Locate the cell with the specified text and output its [x, y] center coordinate. 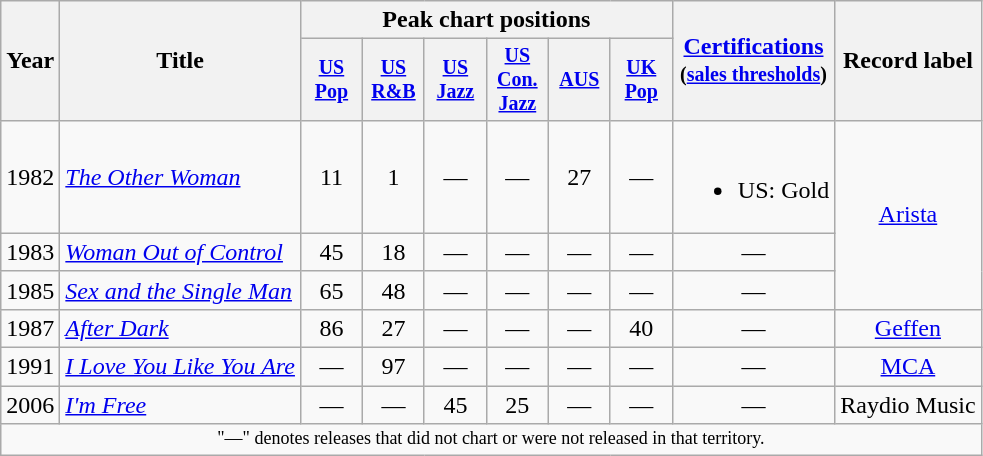
Title [180, 61]
40 [641, 328]
2006 [30, 405]
1987 [30, 328]
After Dark [180, 328]
18 [393, 252]
1985 [30, 290]
Geffen [908, 328]
Certifications(sales thresholds) [753, 61]
1982 [30, 176]
Woman Out of Control [180, 252]
UK Pop [641, 80]
Record label [908, 61]
65 [331, 290]
86 [331, 328]
25 [517, 405]
MCA [908, 367]
USJazz [455, 80]
I'm Free [180, 405]
Raydio Music [908, 405]
AUS [579, 80]
11 [331, 176]
1 [393, 176]
I Love You Like You Are [180, 367]
Arista [908, 214]
US: Gold [753, 176]
Sex and the Single Man [180, 290]
Peak chart positions [486, 20]
USR&B [393, 80]
USCon. Jazz [517, 80]
"—" denotes releases that did not chart or were not released in that territory. [491, 440]
1983 [30, 252]
48 [393, 290]
1991 [30, 367]
97 [393, 367]
US Pop [331, 80]
The Other Woman [180, 176]
Year [30, 61]
